From the cell containing the given text, extract its center point as (X, Y) coordinate. 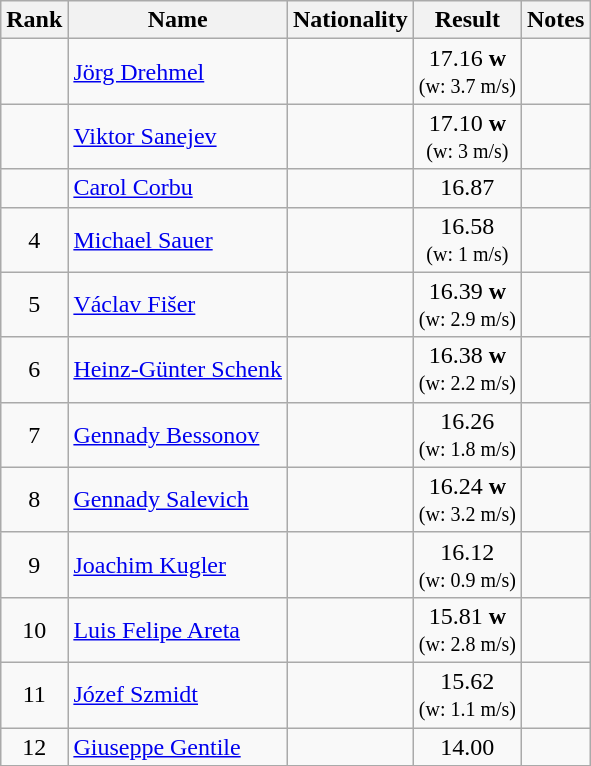
Joachim Kugler (178, 564)
16.24 w(w: 3.2 m/s) (467, 500)
4 (34, 240)
Heinz-Günter Schenk (178, 370)
Nationality (351, 20)
10 (34, 630)
Gennady Bessonov (178, 434)
Giuseppe Gentile (178, 747)
Józef Szmidt (178, 694)
6 (34, 370)
16.58(w: 1 m/s) (467, 240)
Viktor Sanejev (178, 136)
15.62(w: 1.1 m/s) (467, 694)
16.38 w(w: 2.2 m/s) (467, 370)
8 (34, 500)
16.12(w: 0.9 m/s) (467, 564)
16.87 (467, 188)
17.10 w(w: 3 m/s) (467, 136)
12 (34, 747)
Jörg Drehmel (178, 72)
Václav Fišer (178, 304)
Notes (556, 20)
14.00 (467, 747)
Result (467, 20)
11 (34, 694)
Name (178, 20)
Gennady Salevich (178, 500)
16.39 w(w: 2.9 m/s) (467, 304)
17.16 w(w: 3.7 m/s) (467, 72)
9 (34, 564)
16.26(w: 1.8 m/s) (467, 434)
5 (34, 304)
Carol Corbu (178, 188)
Rank (34, 20)
15.81 w(w: 2.8 m/s) (467, 630)
7 (34, 434)
Luis Felipe Areta (178, 630)
Michael Sauer (178, 240)
